Scan for the cell matching the given text and deliver its (X, Y) coordinate at center. 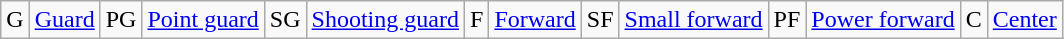
Point guard (203, 20)
Center (1024, 20)
Shooting guard (385, 20)
Power forward (883, 20)
Forward (535, 20)
PG (121, 20)
C (974, 20)
SG (285, 20)
PF (787, 20)
F (476, 20)
SF (600, 20)
Guard (64, 20)
Small forward (694, 20)
G (15, 20)
